For the text-containing cell, return its midpoint in [x, y] coordinate format. 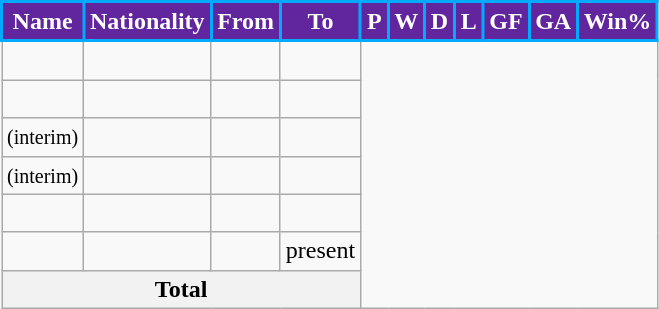
Total [182, 289]
From [246, 22]
present [320, 251]
Name [43, 22]
W [406, 22]
GF [506, 22]
L [468, 22]
To [320, 22]
D [439, 22]
Win% [617, 22]
Nationality [148, 22]
GA [554, 22]
P [374, 22]
